Capture the cell that displays the provided text and extract its (X, Y) central coordinate. 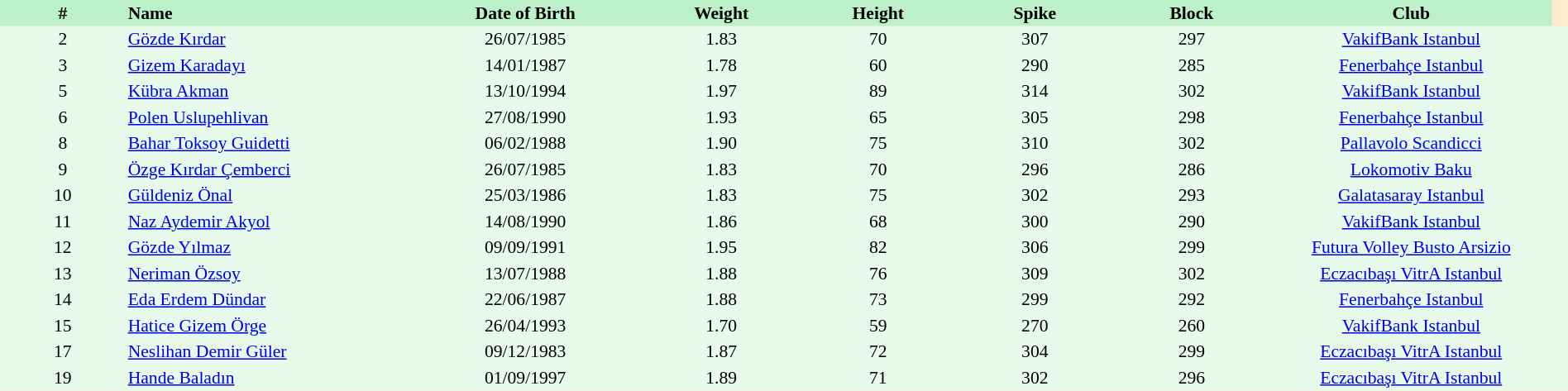
Name (266, 13)
06/02/1988 (525, 144)
09/12/1983 (525, 352)
Lokomotiv Baku (1411, 169)
285 (1192, 65)
286 (1192, 169)
5 (63, 91)
314 (1035, 91)
65 (878, 117)
59 (878, 326)
1.93 (721, 117)
Neriman Özsoy (266, 274)
12 (63, 248)
Gözde Kırdar (266, 40)
1.87 (721, 352)
13/07/1988 (525, 274)
15 (63, 326)
304 (1035, 352)
Height (878, 13)
Weight (721, 13)
82 (878, 248)
1.70 (721, 326)
Block (1192, 13)
Gözde Yılmaz (266, 248)
309 (1035, 274)
Galatasaray Istanbul (1411, 195)
8 (63, 144)
306 (1035, 248)
1.97 (721, 91)
14/08/1990 (525, 222)
89 (878, 91)
13/10/1994 (525, 91)
60 (878, 65)
260 (1192, 326)
Hatice Gizem Örge (266, 326)
Neslihan Demir Güler (266, 352)
1.78 (721, 65)
14/01/1987 (525, 65)
73 (878, 299)
300 (1035, 222)
11 (63, 222)
72 (878, 352)
14 (63, 299)
1.86 (721, 222)
Futura Volley Busto Arsizio (1411, 248)
6 (63, 117)
Date of Birth (525, 13)
Özge Kırdar Çemberci (266, 169)
26/04/1993 (525, 326)
09/09/1991 (525, 248)
293 (1192, 195)
297 (1192, 40)
1.90 (721, 144)
19 (63, 378)
292 (1192, 299)
Gizem Karadayı (266, 65)
68 (878, 222)
305 (1035, 117)
Eda Erdem Dündar (266, 299)
1.89 (721, 378)
2 (63, 40)
Polen Uslupehlivan (266, 117)
Bahar Toksoy Guidetti (266, 144)
27/08/1990 (525, 117)
270 (1035, 326)
10 (63, 195)
25/03/1986 (525, 195)
Naz Aydemir Akyol (266, 222)
Spike (1035, 13)
Pallavolo Scandicci (1411, 144)
13 (63, 274)
3 (63, 65)
22/06/1987 (525, 299)
17 (63, 352)
1.95 (721, 248)
01/09/1997 (525, 378)
9 (63, 169)
307 (1035, 40)
# (63, 13)
71 (878, 378)
Kübra Akman (266, 91)
76 (878, 274)
Güldeniz Önal (266, 195)
Club (1411, 13)
298 (1192, 117)
Hande Baladın (266, 378)
310 (1035, 144)
